Find where the given text appears and provide that cell's center as [x, y] coordinate. 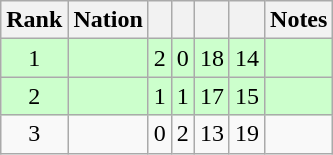
14 [246, 58]
Nation [108, 20]
18 [212, 58]
Notes [299, 20]
15 [246, 96]
Rank [34, 20]
17 [212, 96]
13 [212, 134]
3 [34, 134]
19 [246, 134]
